For the text-containing cell, return its midpoint in (x, y) coordinate format. 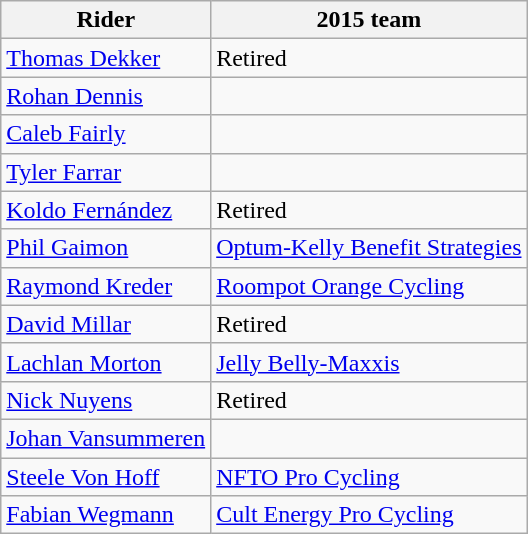
Roompot Orange Cycling (369, 286)
Nick Nuyens (106, 400)
Cult Energy Pro Cycling (369, 515)
Raymond Kreder (106, 286)
Koldo Fernández (106, 210)
David Millar (106, 324)
Steele Von Hoff (106, 477)
Jelly Belly-Maxxis (369, 362)
Optum-Kelly Benefit Strategies (369, 248)
Lachlan Morton (106, 362)
Rohan Dennis (106, 96)
Rider (106, 20)
Caleb Fairly (106, 134)
Phil Gaimon (106, 248)
Tyler Farrar (106, 172)
Fabian Wegmann (106, 515)
Thomas Dekker (106, 58)
Johan Vansummeren (106, 438)
NFTO Pro Cycling (369, 477)
2015 team (369, 20)
